Scan for the cell matching the given text and deliver its [X, Y] coordinate at center. 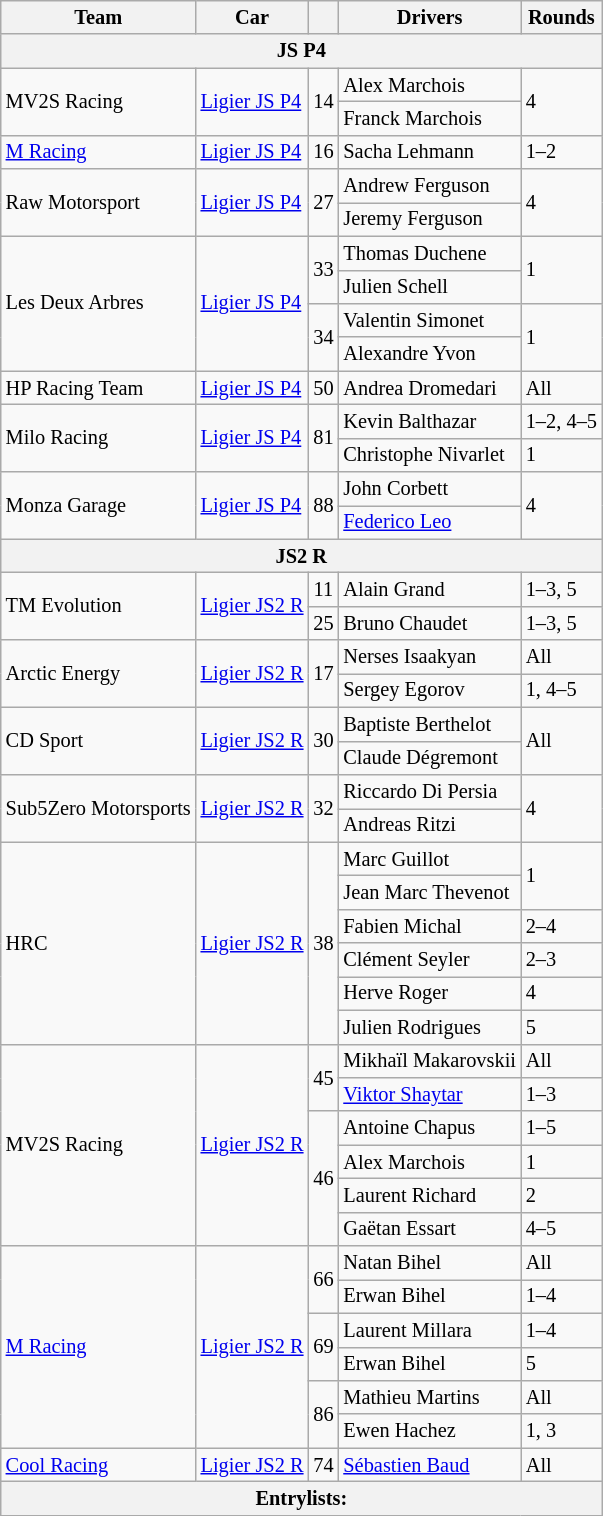
HP Racing Team [98, 388]
2–3 [562, 960]
Marc Guillot [429, 859]
11 [323, 589]
HRC [98, 943]
88 [323, 506]
Federico Leo [429, 522]
Riccardo Di Persia [429, 791]
1–2, 4–5 [562, 421]
JS2 R [302, 556]
Laurent Richard [429, 1195]
Kevin Balthazar [429, 421]
Antoine Chapus [429, 1128]
Julien Rodrigues [429, 1027]
Sébastien Baud [429, 1465]
27 [323, 202]
Mikhaïl Makarovskii [429, 1061]
45 [323, 1078]
Raw Motorsport [98, 202]
30 [323, 740]
Team [98, 17]
16 [323, 152]
Valentin Simonet [429, 320]
Franck Marchois [429, 118]
Alexandre Yvon [429, 354]
Ewen Hachez [429, 1431]
Natan Bihel [429, 1263]
JS P4 [302, 51]
38 [323, 943]
Claude Dégremont [429, 758]
John Corbett [429, 489]
46 [323, 1178]
Car [252, 17]
TM Evolution [98, 606]
Drivers [429, 17]
86 [323, 1414]
Thomas Duchene [429, 253]
Milo Racing [98, 438]
32 [323, 808]
Sergey Egorov [429, 690]
Christophe Nivarlet [429, 455]
Rounds [562, 17]
Sub5Zero Motorsports [98, 808]
66 [323, 1280]
1, 3 [562, 1431]
Arctic Energy [98, 674]
50 [323, 388]
Entrylists: [302, 1498]
4–5 [562, 1229]
Jean Marc Thevenot [429, 892]
Sacha Lehmann [429, 152]
81 [323, 438]
1–3 [562, 1094]
69 [323, 1346]
Andrew Ferguson [429, 186]
34 [323, 336]
Andrea Dromedari [429, 388]
74 [323, 1465]
17 [323, 674]
25 [323, 623]
Bruno Chaudet [429, 623]
1, 4–5 [562, 690]
Jeremy Ferguson [429, 219]
Gaëtan Essart [429, 1229]
Fabien Michal [429, 926]
Nerses Isaakyan [429, 657]
Clément Seyler [429, 960]
Monza Garage [98, 506]
Baptiste Berthelot [429, 724]
CD Sport [98, 740]
Herve Roger [429, 993]
Laurent Millara [429, 1330]
Julien Schell [429, 287]
Andreas Ritzi [429, 825]
Cool Racing [98, 1465]
2–4 [562, 926]
Viktor Shaytar [429, 1094]
Alain Grand [429, 589]
33 [323, 270]
1–2 [562, 152]
Mathieu Martins [429, 1397]
Les Deux Arbres [98, 304]
14 [323, 102]
2 [562, 1195]
1–5 [562, 1128]
